Scan for the cell matching the given text and deliver its (X, Y) coordinate at center. 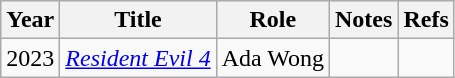
Title (138, 20)
Refs (426, 20)
Resident Evil 4 (138, 58)
Notes (364, 20)
2023 (30, 58)
Ada Wong (272, 58)
Year (30, 20)
Role (272, 20)
